Capture the cell that displays the provided text and extract its [x, y] central coordinate. 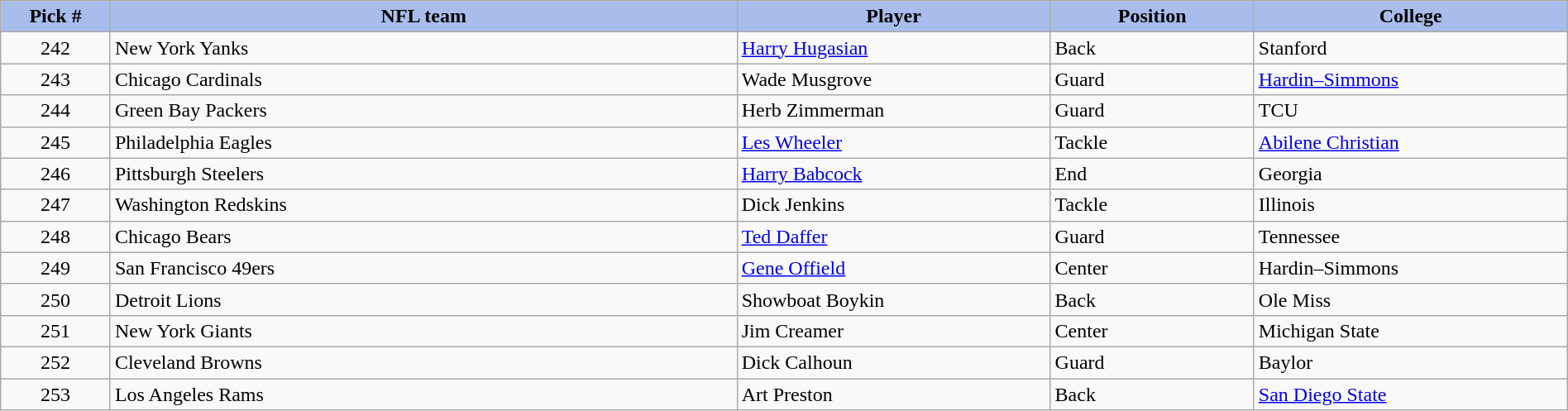
244 [56, 111]
Gene Offield [893, 268]
TCU [1411, 111]
Philadelphia Eagles [423, 142]
End [1152, 174]
Los Angeles Rams [423, 394]
Showboat Boykin [893, 299]
245 [56, 142]
Harry Babcock [893, 174]
Pittsburgh Steelers [423, 174]
Dick Calhoun [893, 362]
Wade Musgrove [893, 79]
243 [56, 79]
Michigan State [1411, 331]
Dick Jenkins [893, 205]
Position [1152, 17]
Harry Hugasian [893, 48]
Ted Daffer [893, 237]
Illinois [1411, 205]
San Francisco 49ers [423, 268]
Jim Creamer [893, 331]
Detroit Lions [423, 299]
Green Bay Packers [423, 111]
252 [56, 362]
251 [56, 331]
253 [56, 394]
Cleveland Browns [423, 362]
247 [56, 205]
Player [893, 17]
Stanford [1411, 48]
Abilene Christian [1411, 142]
Art Preston [893, 394]
246 [56, 174]
NFL team [423, 17]
College [1411, 17]
248 [56, 237]
250 [56, 299]
Chicago Cardinals [423, 79]
242 [56, 48]
Chicago Bears [423, 237]
Baylor [1411, 362]
Pick # [56, 17]
Les Wheeler [893, 142]
New York Giants [423, 331]
249 [56, 268]
Tennessee [1411, 237]
Georgia [1411, 174]
San Diego State [1411, 394]
Herb Zimmerman [893, 111]
Washington Redskins [423, 205]
Ole Miss [1411, 299]
New York Yanks [423, 48]
